Return the (X, Y) coordinate for the center point of the cell that contains the specified text.  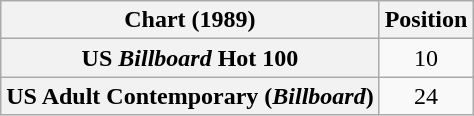
Chart (1989) (190, 20)
US Billboard Hot 100 (190, 58)
10 (426, 58)
Position (426, 20)
24 (426, 96)
US Adult Contemporary (Billboard) (190, 96)
